Identify which cell holds the provided text, then report its (X, Y) central coordinate. 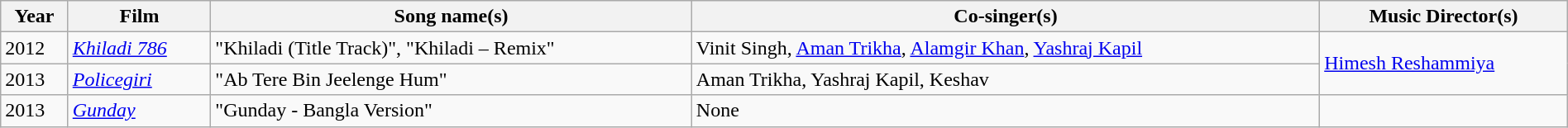
Year (35, 17)
Khiladi 786 (139, 48)
Music Director(s) (1444, 17)
Film (139, 17)
"Gunday - Bangla Version" (452, 111)
Himesh Reshammiya (1444, 64)
Co-singer(s) (1006, 17)
Gunday (139, 111)
"Khiladi (Title Track)", "Khiladi – Remix" (452, 48)
Song name(s) (452, 17)
2012 (35, 48)
Aman Trikha, Yashraj Kapil, Keshav (1006, 79)
Vinit Singh, Aman Trikha, Alamgir Khan, Yashraj Kapil (1006, 48)
Policegiri (139, 79)
"Ab Tere Bin Jeelenge Hum" (452, 79)
None (1006, 111)
